Capture the cell that displays the provided text and extract its [X, Y] central coordinate. 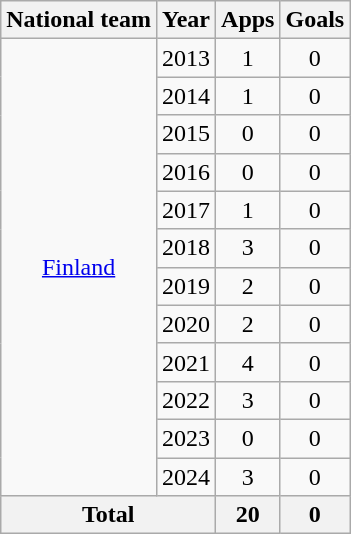
Goals [315, 20]
4 [248, 362]
2013 [186, 58]
Total [108, 515]
2017 [186, 210]
2021 [186, 362]
2018 [186, 248]
2020 [186, 324]
2022 [186, 400]
2015 [186, 134]
National team [79, 20]
20 [248, 515]
2023 [186, 438]
2019 [186, 286]
2024 [186, 477]
Finland [79, 268]
Year [186, 20]
2016 [186, 172]
Apps [248, 20]
2014 [186, 96]
